Return (x, y) of the center of cell containing provided text 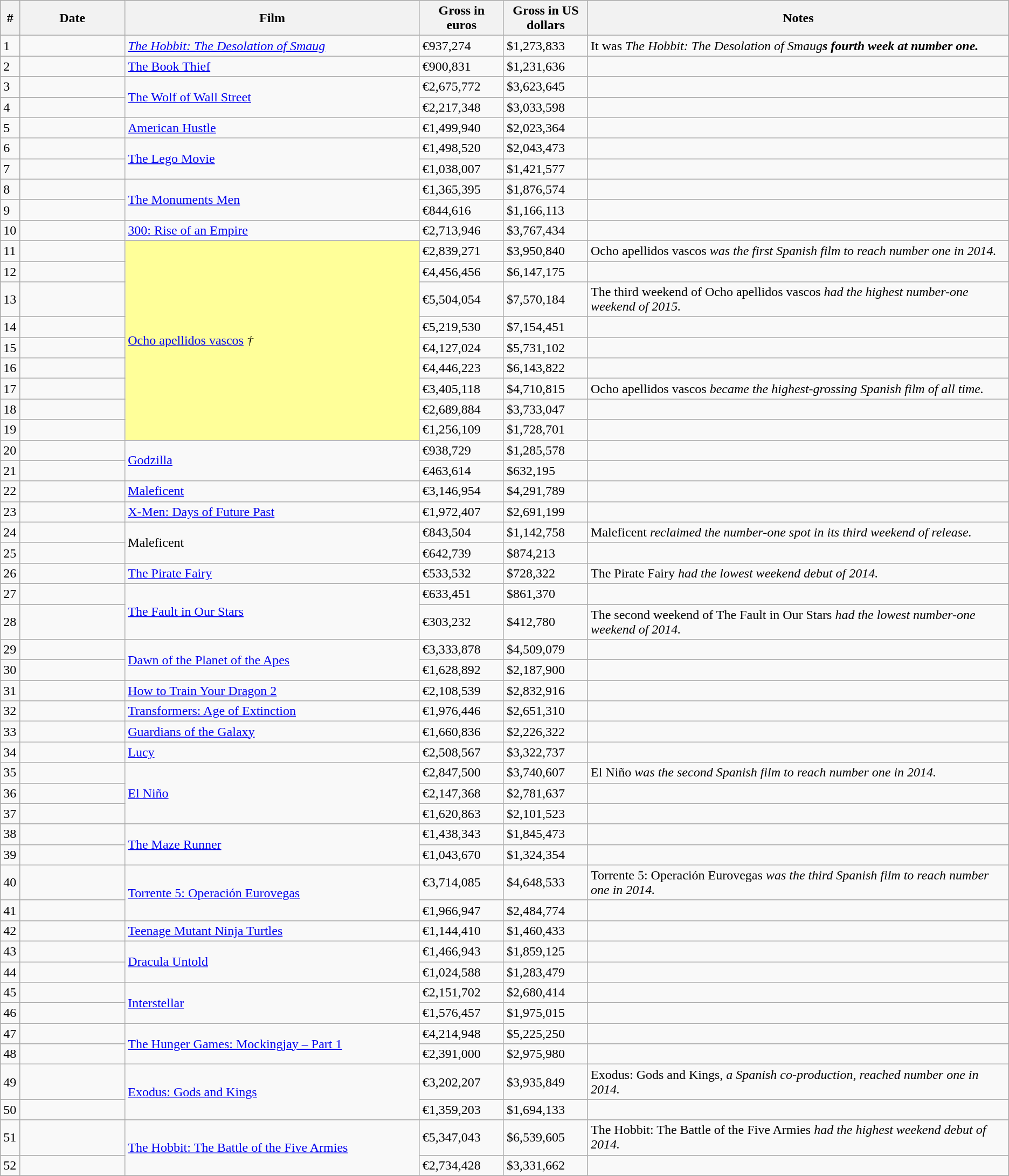
$7,570,184 (545, 300)
The Hobbit: The Battle of the Five Armies (272, 1147)
€937,274 (461, 46)
€844,616 (461, 210)
€1,438,343 (461, 834)
14 (10, 327)
$2,691,199 (545, 512)
$2,680,414 (545, 993)
21 (10, 471)
11 (10, 251)
46 (10, 1013)
24 (10, 532)
€5,219,530 (461, 327)
26 (10, 573)
€2,675,772 (461, 87)
€1,365,395 (461, 189)
7 (10, 169)
€5,504,054 (461, 300)
$7,154,451 (545, 327)
$3,322,737 (545, 752)
$3,331,662 (545, 1165)
$5,225,250 (545, 1034)
$861,370 (545, 594)
€5,347,043 (461, 1138)
€2,734,428 (461, 1165)
17 (10, 389)
€2,689,884 (461, 409)
€2,147,368 (461, 793)
€303,232 (461, 621)
$4,291,789 (545, 491)
$728,322 (545, 573)
The third weekend of Ocho apellidos vascos had the highest number-one weekend of 2015. (798, 300)
Exodus: Gods and Kings (272, 1092)
28 (10, 621)
The Lego Movie (272, 159)
39 (10, 855)
23 (10, 512)
$2,101,523 (545, 814)
Maleficent reclaimed the number-one spot in its third weekend of release. (798, 532)
The Pirate Fairy had the lowest weekend debut of 2014. (798, 573)
3 (10, 87)
6 (10, 148)
19 (10, 430)
$1,694,133 (545, 1110)
33 (10, 732)
Torrente 5: Operación Eurovegas (272, 893)
€1,976,446 (461, 711)
Guardians of the Galaxy (272, 732)
The Maze Runner (272, 844)
The Pirate Fairy (272, 573)
$3,740,607 (545, 773)
$2,484,774 (545, 910)
30 (10, 670)
4 (10, 107)
$2,226,322 (545, 732)
44 (10, 972)
Ocho apellidos vascos was the first Spanish film to reach number one in 2014. (798, 251)
The Wolf of Wall Street (272, 97)
37 (10, 814)
8 (10, 189)
Gross in euros (461, 18)
€1,660,836 (461, 732)
€2,108,539 (461, 691)
X-Men: Days of Future Past (272, 512)
$1,324,354 (545, 855)
31 (10, 691)
€463,614 (461, 471)
Ocho apellidos vascos became the highest-grossing Spanish film of all time. (798, 389)
$1,975,015 (545, 1013)
40 (10, 882)
18 (10, 409)
29 (10, 650)
$1,845,473 (545, 834)
$1,285,578 (545, 450)
48 (10, 1054)
$3,935,849 (545, 1082)
Godzilla (272, 460)
€938,729 (461, 450)
2 (10, 66)
€4,127,024 (461, 348)
$2,187,900 (545, 670)
38 (10, 834)
$874,213 (545, 553)
€1,144,410 (461, 931)
€3,405,118 (461, 389)
Notes (798, 18)
# (10, 18)
€1,466,943 (461, 951)
The Fault in Our Stars (272, 611)
$3,950,840 (545, 251)
€4,214,948 (461, 1034)
$1,283,479 (545, 972)
$4,509,079 (545, 650)
€1,620,863 (461, 814)
€2,217,348 (461, 107)
€2,713,946 (461, 230)
$2,781,637 (545, 793)
The Hobbit: The Desolation of Smaug (272, 46)
16 (10, 368)
$4,710,815 (545, 389)
36 (10, 793)
$2,832,916 (545, 691)
$3,623,645 (545, 87)
35 (10, 773)
€1,576,457 (461, 1013)
€1,043,670 (461, 855)
300: Rise of an Empire (272, 230)
€633,451 (461, 594)
$1,460,433 (545, 931)
27 (10, 594)
€3,146,954 (461, 491)
5 (10, 128)
€4,456,456 (461, 271)
$6,143,822 (545, 368)
€4,446,223 (461, 368)
€1,628,892 (461, 670)
€843,504 (461, 532)
Gross in US dollars (545, 18)
Exodus: Gods and Kings, a Spanish co-production, reached number one in 2014. (798, 1082)
€1,038,007 (461, 169)
€2,391,000 (461, 1054)
$412,780 (545, 621)
25 (10, 553)
Lucy (272, 752)
51 (10, 1138)
The Monuments Men (272, 200)
Dracula Untold (272, 961)
22 (10, 491)
The Book Thief (272, 66)
$1,142,758 (545, 532)
The second weekend of The Fault in Our Stars had the lowest number-one weekend of 2014. (798, 621)
$4,648,533 (545, 882)
$3,033,598 (545, 107)
Date (72, 18)
€533,532 (461, 573)
€2,839,271 (461, 251)
15 (10, 348)
$1,231,636 (545, 66)
El Niño (272, 793)
52 (10, 1165)
€1,499,940 (461, 128)
9 (10, 210)
45 (10, 993)
10 (10, 230)
32 (10, 711)
13 (10, 300)
€642,739 (461, 553)
$1,166,113 (545, 210)
€1,498,520 (461, 148)
Torrente 5: Operación Eurovegas was the third Spanish film to reach number one in 2014. (798, 882)
The Hobbit: The Battle of the Five Armies had the highest weekend debut of 2014. (798, 1138)
$1,273,833 (545, 46)
$1,859,125 (545, 951)
Teenage Mutant Ninja Turtles (272, 931)
Transformers: Age of Extinction (272, 711)
$6,147,175 (545, 271)
1 (10, 46)
€1,966,947 (461, 910)
$1,876,574 (545, 189)
$5,731,102 (545, 348)
American Hustle (272, 128)
$2,023,364 (545, 128)
50 (10, 1110)
The Hunger Games: Mockingjay – Part 1 (272, 1044)
El Niño was the second Spanish film to reach number one in 2014. (798, 773)
$3,733,047 (545, 409)
It was The Hobbit: The Desolation of Smaugs fourth week at number one. (798, 46)
€3,202,207 (461, 1082)
42 (10, 931)
€3,333,878 (461, 650)
34 (10, 752)
20 (10, 450)
How to Train Your Dragon 2 (272, 691)
$2,651,310 (545, 711)
$1,421,577 (545, 169)
€2,508,567 (461, 752)
€1,024,588 (461, 972)
$3,767,434 (545, 230)
€2,847,500 (461, 773)
€3,714,085 (461, 882)
$2,043,473 (545, 148)
€2,151,702 (461, 993)
Film (272, 18)
41 (10, 910)
Ocho apellidos vascos † (272, 340)
$1,728,701 (545, 430)
$2,975,980 (545, 1054)
12 (10, 271)
49 (10, 1082)
$6,539,605 (545, 1138)
€1,359,203 (461, 1110)
Dawn of the Planet of the Apes (272, 660)
47 (10, 1034)
$632,195 (545, 471)
€1,972,407 (461, 512)
Interstellar (272, 1003)
€900,831 (461, 66)
43 (10, 951)
€1,256,109 (461, 430)
